Determine the [x, y] coordinate at the center of the cell enclosing the given text.  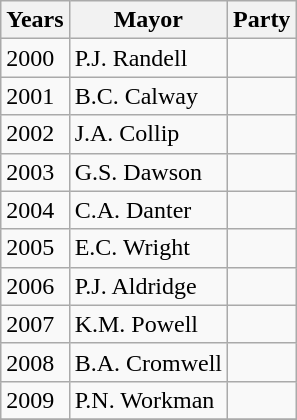
2005 [35, 248]
2008 [35, 362]
B.A. Cromwell [148, 362]
E.C. Wright [148, 248]
K.M. Powell [148, 324]
J.A. Collip [148, 134]
2006 [35, 286]
P.N. Workman [148, 400]
B.C. Calway [148, 96]
2004 [35, 210]
Mayor [148, 20]
2003 [35, 172]
G.S. Dawson [148, 172]
2001 [35, 96]
P.J. Aldridge [148, 286]
2002 [35, 134]
2009 [35, 400]
Party [262, 20]
2007 [35, 324]
2000 [35, 58]
P.J. Randell [148, 58]
Years [35, 20]
C.A. Danter [148, 210]
